Output the [x, y] coordinate of the center of the cell containing the given text.  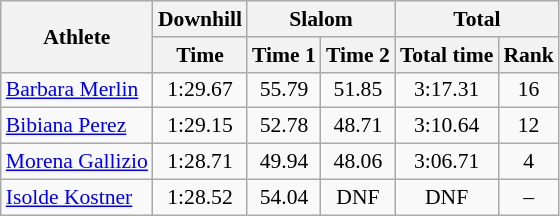
Downhill [200, 19]
51.85 [358, 90]
3:10.64 [446, 126]
55.79 [284, 90]
48.06 [358, 162]
4 [528, 162]
54.04 [284, 197]
Barbara Merlin [77, 90]
Time 1 [284, 55]
49.94 [284, 162]
Athlete [77, 36]
1:29.15 [200, 126]
Isolde Kostner [77, 197]
52.78 [284, 126]
– [528, 197]
1:28.52 [200, 197]
Total [477, 19]
48.71 [358, 126]
3:06.71 [446, 162]
1:28.71 [200, 162]
Bibiana Perez [77, 126]
Slalom [321, 19]
Rank [528, 55]
Morena Gallizio [77, 162]
12 [528, 126]
Total time [446, 55]
Time 2 [358, 55]
16 [528, 90]
3:17.31 [446, 90]
1:29.67 [200, 90]
Time [200, 55]
